Locate the cell with the specified text and output its [X, Y] center coordinate. 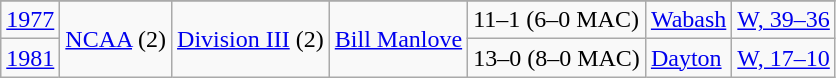
W, 39–36 [784, 20]
W, 17–10 [784, 58]
11–1 (6–0 MAC) [557, 20]
1977 [30, 20]
NCAA (2) [116, 39]
Division III (2) [251, 39]
1981 [30, 58]
Wabash [688, 20]
Bill Manlove [398, 39]
Dayton [688, 58]
13–0 (8–0 MAC) [557, 58]
